Find where the given text appears and provide that cell's center as (x, y) coordinate. 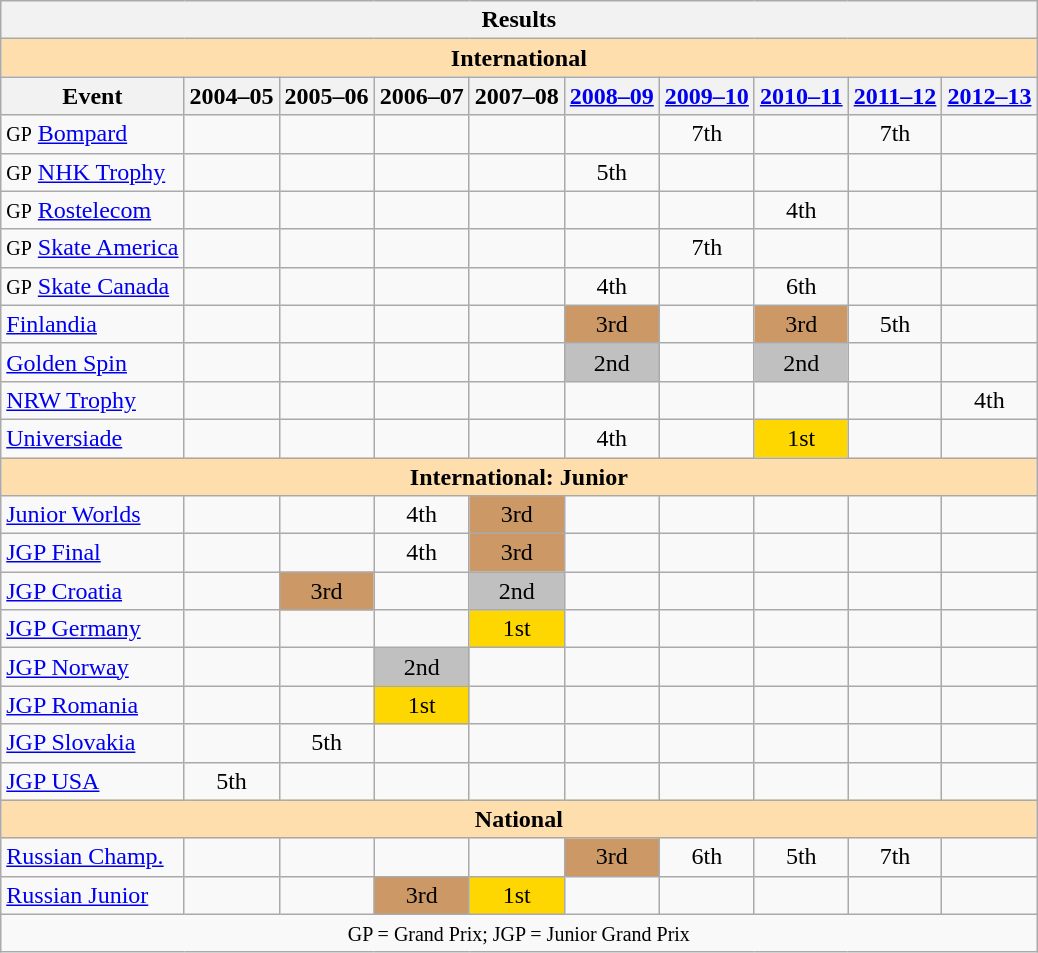
NRW Trophy (92, 400)
GP Rostelecom (92, 210)
2006–07 (422, 96)
GP NHK Trophy (92, 172)
GP Bompard (92, 134)
2009–10 (706, 96)
JGP Norway (92, 667)
2012–13 (990, 96)
2007–08 (516, 96)
2005–06 (326, 96)
Junior Worlds (92, 515)
Russian Champ. (92, 857)
JGP Germany (92, 629)
International (519, 58)
Universiade (92, 438)
GP = Grand Prix; JGP = Junior Grand Prix (519, 933)
JGP Final (92, 553)
Russian Junior (92, 895)
JGP Croatia (92, 591)
GP Skate America (92, 248)
Golden Spin (92, 362)
2010–11 (801, 96)
GP Skate Canada (92, 286)
JGP USA (92, 781)
JGP Romania (92, 705)
JGP Slovakia (92, 743)
Results (519, 20)
2008–09 (612, 96)
International: Junior (519, 477)
National (519, 819)
Event (92, 96)
2011–12 (895, 96)
2004–05 (232, 96)
Finlandia (92, 324)
